Detect which cell encompasses the target text, then output its (X, Y) center coordinate. 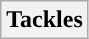
Tackles (45, 20)
